From the cell containing the given text, extract its center point as [X, Y] coordinate. 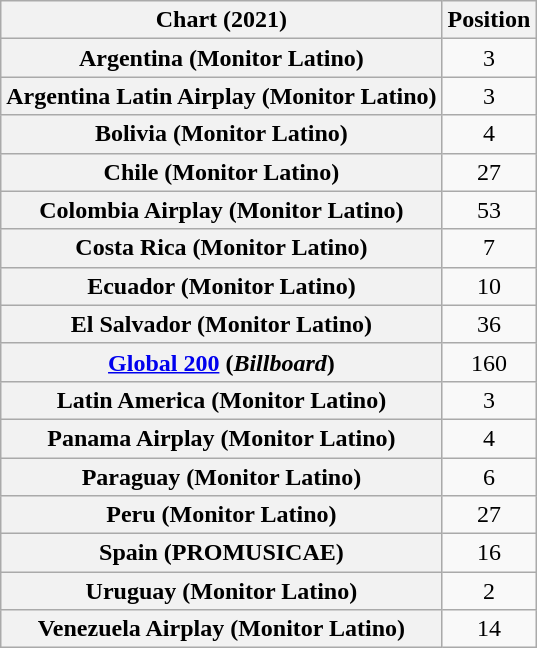
10 [489, 286]
Uruguay (Monitor Latino) [222, 591]
Chart (2021) [222, 20]
Bolivia (Monitor Latino) [222, 134]
Chile (Monitor Latino) [222, 172]
Costa Rica (Monitor Latino) [222, 248]
El Salvador (Monitor Latino) [222, 324]
Spain (PROMUSICAE) [222, 553]
Venezuela Airplay (Monitor Latino) [222, 629]
Panama Airplay (Monitor Latino) [222, 438]
Global 200 (Billboard) [222, 362]
7 [489, 248]
36 [489, 324]
Latin America (Monitor Latino) [222, 400]
Paraguay (Monitor Latino) [222, 477]
53 [489, 210]
6 [489, 477]
14 [489, 629]
Peru (Monitor Latino) [222, 515]
Colombia Airplay (Monitor Latino) [222, 210]
2 [489, 591]
160 [489, 362]
Ecuador (Monitor Latino) [222, 286]
Position [489, 20]
Argentina (Monitor Latino) [222, 58]
Argentina Latin Airplay (Monitor Latino) [222, 96]
16 [489, 553]
